For the text-containing cell, return its midpoint in [x, y] coordinate format. 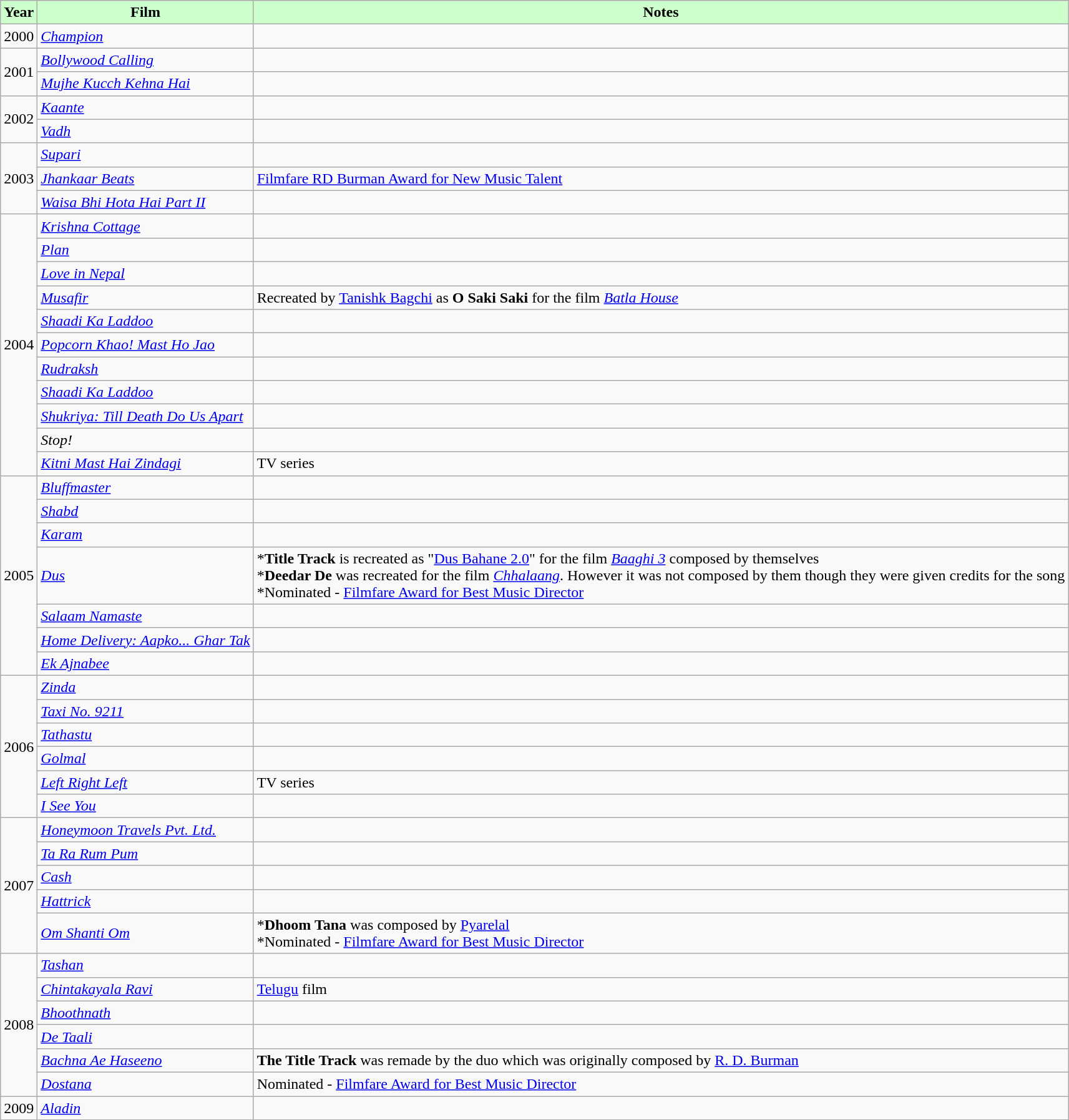
Cash [145, 877]
Plan [145, 250]
Aladin [145, 1108]
Waisa Bhi Hota Hai Part II [145, 202]
The Title Track was remade by the duo which was originally composed by R. D. Burman [661, 1060]
Filmfare RD Burman Award for New Music Talent [661, 178]
Rudraksh [145, 369]
Chintakayala Ravi [145, 989]
Golmal [145, 759]
Dostana [145, 1084]
Stop! [145, 440]
2001 [19, 72]
Tathastu [145, 735]
Dus [145, 575]
Salaam Namaste [145, 616]
Ek Ajnabee [145, 663]
Kaante [145, 107]
2009 [19, 1108]
Shukriya: Till Death Do Us Apart [145, 416]
Bachna Ae Haseeno [145, 1060]
2005 [19, 575]
Mujhe Kucch Kehna Hai [145, 84]
2002 [19, 119]
Notes [661, 12]
2007 [19, 886]
Supari [145, 155]
Year [19, 12]
Nominated - Filmfare Award for Best Music Director [661, 1084]
Bollywood Calling [145, 60]
Zinda [145, 687]
Hattrick [145, 901]
2003 [19, 178]
Left Right Left [145, 782]
Vadh [145, 131]
Krishna Cottage [145, 226]
Ta Ra Rum Pum [145, 854]
Home Delivery: Aapko... Ghar Tak [145, 640]
Shabd [145, 511]
Om Shanti Om [145, 933]
2000 [19, 36]
Jhankaar Beats [145, 178]
Film [145, 12]
2004 [19, 344]
Popcorn Khao! Mast Ho Jao [145, 345]
2006 [19, 746]
Recreated by Tanishk Bagchi as O Saki Saki for the film Batla House [661, 298]
De Taali [145, 1036]
Kitni Mast Hai Zindagi [145, 464]
Musafir [145, 298]
Telugu film [661, 989]
Champion [145, 36]
Karam [145, 535]
Bluffmaster [145, 487]
Bhoothnath [145, 1013]
Tashan [145, 965]
I See You [145, 806]
Honeymoon Travels Pvt. Ltd. [145, 830]
2008 [19, 1025]
Taxi No. 9211 [145, 711]
*Dhoom Tana was composed by Pyarelal *Nominated - Filmfare Award for Best Music Director [661, 933]
Love in Nepal [145, 273]
